Scan for the cell matching the given text and deliver its [X, Y] coordinate at center. 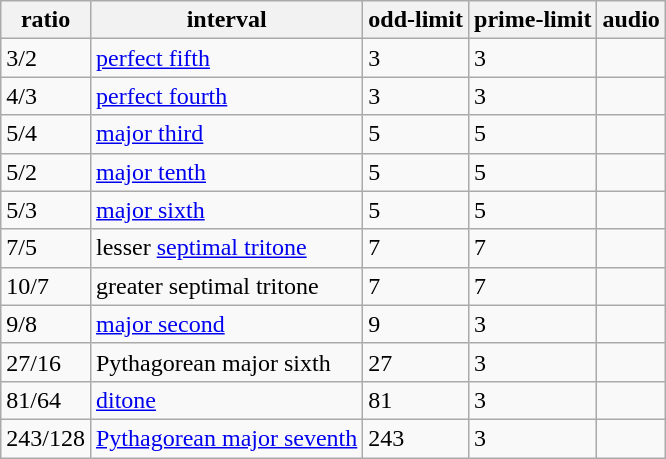
major sixth [226, 210]
ratio [46, 20]
odd-limit [416, 20]
lesser septimal tritone [226, 248]
9 [416, 324]
perfect fourth [226, 96]
ditone [226, 400]
5/3 [46, 210]
10/7 [46, 286]
perfect fifth [226, 58]
9/8 [46, 324]
major third [226, 134]
243 [416, 438]
Pythagorean major sixth [226, 362]
interval [226, 20]
Pythagorean major seventh [226, 438]
5/2 [46, 172]
27/16 [46, 362]
prime-limit [533, 20]
audio [631, 20]
greater septimal tritone [226, 286]
81/64 [46, 400]
81 [416, 400]
27 [416, 362]
4/3 [46, 96]
243/128 [46, 438]
major second [226, 324]
5/4 [46, 134]
3/2 [46, 58]
7/5 [46, 248]
major tenth [226, 172]
